From the cell containing the given text, extract its center point as (X, Y) coordinate. 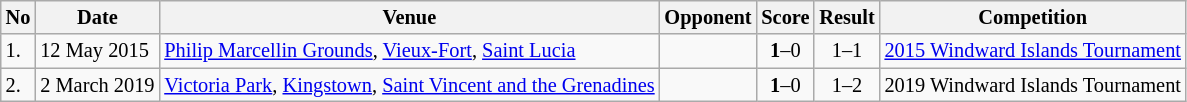
12 May 2015 (97, 51)
Venue (409, 17)
Philip Marcellin Grounds, Vieux-Fort, Saint Lucia (409, 51)
No (18, 17)
2015 Windward Islands Tournament (1033, 51)
1. (18, 51)
Opponent (708, 17)
1–1 (846, 51)
Victoria Park, Kingstown, Saint Vincent and the Grenadines (409, 85)
Result (846, 17)
2019 Windward Islands Tournament (1033, 85)
1–2 (846, 85)
Score (785, 17)
2. (18, 85)
2 March 2019 (97, 85)
Date (97, 17)
Competition (1033, 17)
